Identify which cell holds the provided text, then report its [X, Y] central coordinate. 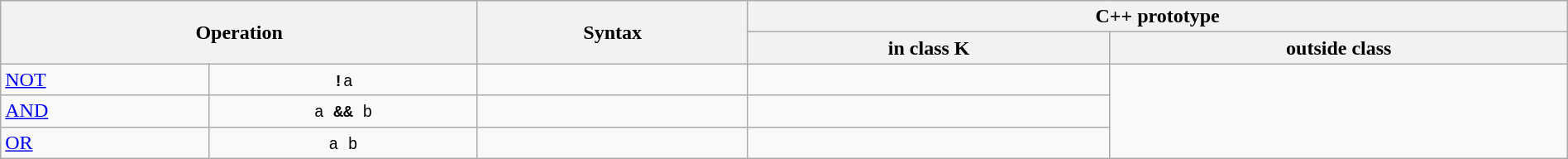
a && b [344, 111]
OR [105, 142]
NOT [105, 79]
AND [105, 111]
a b [344, 142]
Syntax [612, 32]
in class K [929, 48]
outside class [1338, 48]
Operation [240, 32]
C++ prototype [1158, 17]
!a [344, 79]
